Pinpoint the cell where the given text exists, returning its (X, Y) midpoint coordinate. 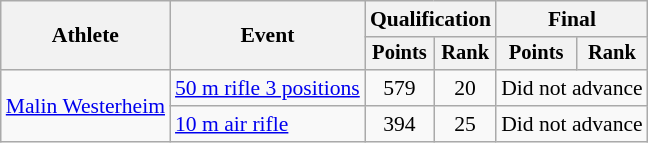
25 (465, 124)
Malin Westerheim (86, 106)
Event (268, 36)
394 (400, 124)
10 m air rifle (268, 124)
Athlete (86, 36)
50 m rifle 3 positions (268, 88)
579 (400, 88)
Qualification (430, 19)
Final (572, 19)
20 (465, 88)
